Provide the [x, y] coordinate of the cell's center where the given text is located.  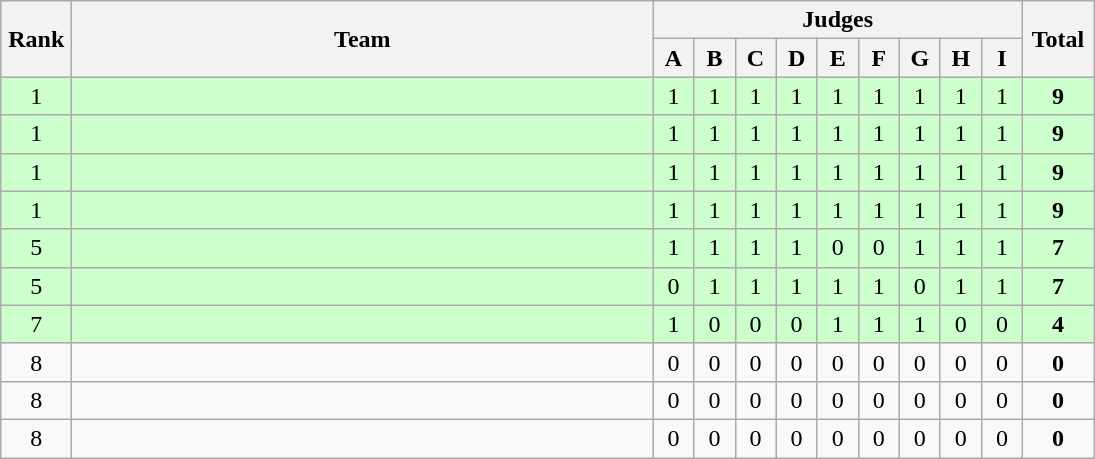
C [756, 58]
E [838, 58]
Rank [36, 39]
F [878, 58]
D [796, 58]
G [920, 58]
4 [1058, 324]
A [674, 58]
Team [362, 39]
Judges [838, 20]
I [1002, 58]
H [960, 58]
Total [1058, 39]
B [714, 58]
